Output the [x, y] coordinate of the center of the cell containing the given text.  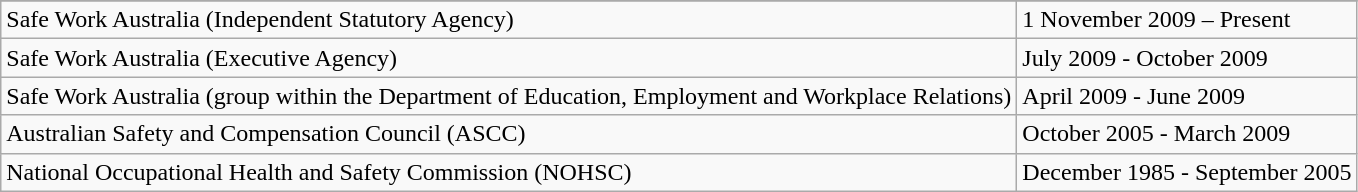
Australian Safety and Compensation Council (ASCC) [509, 134]
National Occupational Health and Safety Commission (NOHSC) [509, 172]
July 2009 - October 2009 [1187, 58]
April 2009 - June 2009 [1187, 96]
1 November 2009 – Present [1187, 20]
October 2005 - March 2009 [1187, 134]
Safe Work Australia (group within the Department of Education, Employment and Workplace Relations) [509, 96]
Safe Work Australia (Executive Agency) [509, 58]
Safe Work Australia (Independent Statutory Agency) [509, 20]
December 1985 - September 2005 [1187, 172]
